Capture the cell that displays the provided text and extract its [X, Y] central coordinate. 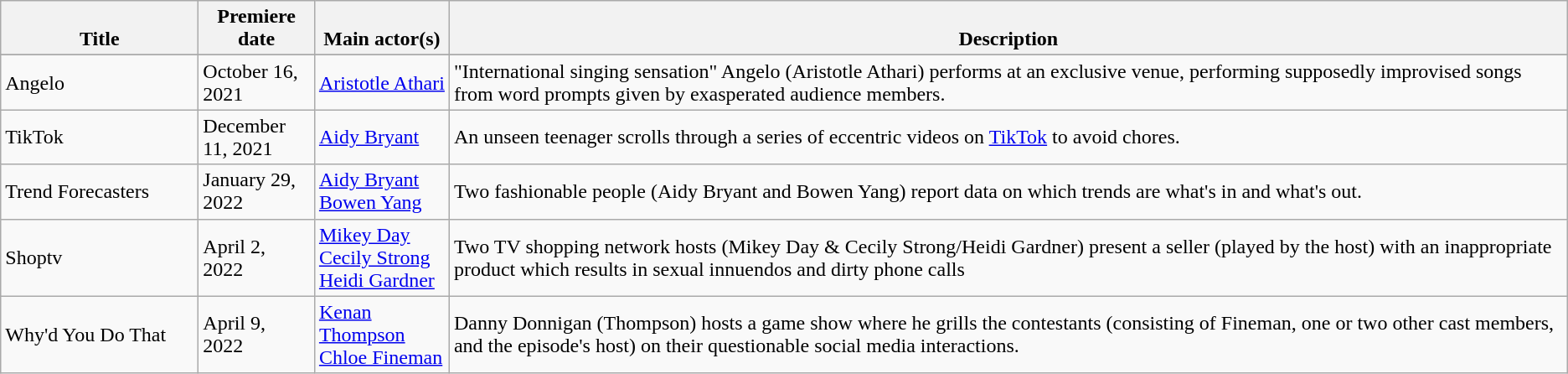
Title [100, 29]
April 2, 2022 [256, 257]
January 29, 2022 [256, 191]
Kenan ThompsonChloe Fineman [382, 335]
Description [1008, 29]
TikTok [100, 138]
Two fashionable people (Aidy Bryant and Bowen Yang) report data on which trends are what's in and what's out. [1008, 191]
Aidy Bryant [382, 138]
April 9, 2022 [256, 335]
An unseen teenager scrolls through a series of eccentric videos on TikTok to avoid chores. [1008, 138]
Shoptv [100, 257]
Angelo [100, 82]
Why'd You Do That [100, 335]
October 16, 2021 [256, 82]
December 11, 2021 [256, 138]
Mikey Day Cecily StrongHeidi Gardner [382, 257]
Aidy BryantBowen Yang [382, 191]
Aristotle Athari [382, 82]
Main actor(s) [382, 29]
Trend Forecasters [100, 191]
Premiere date [256, 29]
